Scan for the cell matching the given text and deliver its (x, y) coordinate at center. 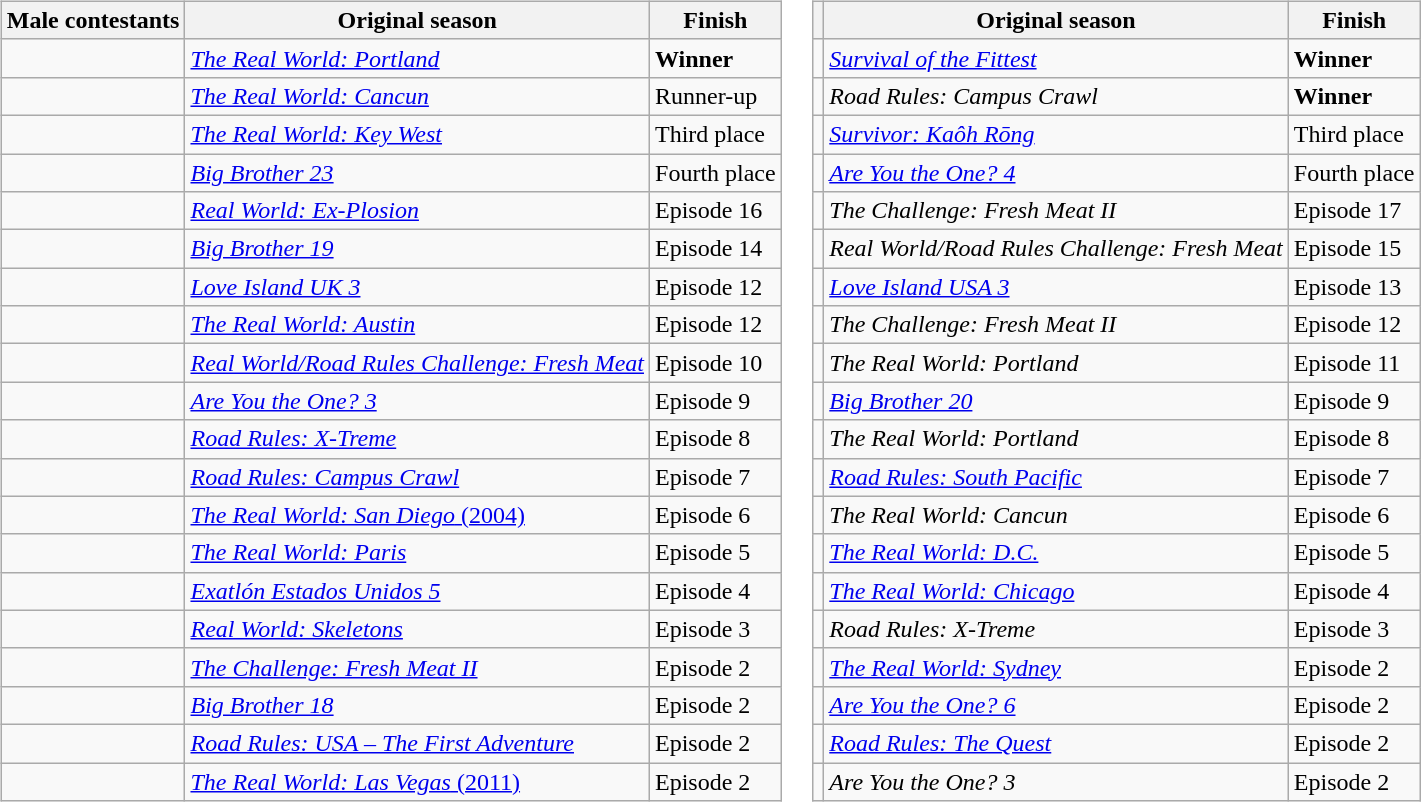
The Real World: Austin (418, 325)
Road Rules: USA – The First Adventure (418, 743)
Episode 14 (716, 249)
Episode 16 (716, 211)
Love Island UK 3 (418, 287)
Episode 13 (1354, 287)
Big Brother 23 (418, 173)
Survival of the Fittest (1056, 58)
Episode 10 (716, 363)
The Real World: Sydney (1056, 667)
Are You the One? 6 (1056, 705)
Big Brother 18 (418, 705)
Episode 15 (1354, 249)
Episode 11 (1354, 363)
Real World: Ex-Plosion (418, 211)
Big Brother 19 (418, 249)
The Real World: Las Vegas (2011) (418, 781)
Are You the One? 4 (1056, 173)
Episode 17 (1354, 211)
The Real World: D.C. (1056, 553)
The Real World: Chicago (1056, 591)
Road Rules: South Pacific (1056, 477)
The Real World: Key West (418, 134)
Big Brother 20 (1056, 401)
Runner-up (716, 96)
Love Island USA 3 (1056, 287)
The Real World: San Diego (2004) (418, 515)
Road Rules: The Quest (1056, 743)
The Real World: Paris (418, 553)
Survivor: Kaôh Rōng (1056, 134)
Exatlón Estados Unidos 5 (418, 591)
Real World: Skeletons (418, 629)
Male contestants (93, 20)
